Capture the cell that displays the provided text and extract its [X, Y] central coordinate. 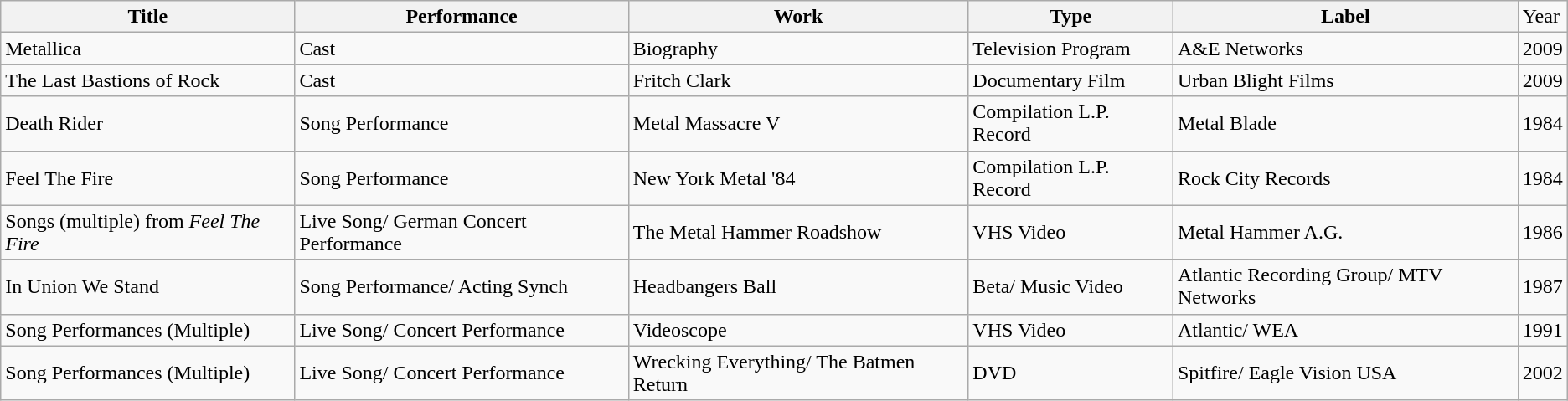
A&E Networks [1345, 49]
Work [798, 17]
Beta/ Music Video [1070, 286]
Fritch Clark [798, 80]
Death Rider [147, 124]
1991 [1543, 330]
DVD [1070, 373]
Wrecking Everything/ The Batmen Return [798, 373]
Songs (multiple) from Feel The Fire [147, 233]
Spitfire/ Eagle Vision USA [1345, 373]
Atlantic Recording Group/ MTV Networks [1345, 286]
1986 [1543, 233]
Urban Blight Films [1345, 80]
Rock City Records [1345, 177]
Documentary Film [1070, 80]
In Union We Stand [147, 286]
Metal Hammer A.G. [1345, 233]
1987 [1543, 286]
Biography [798, 49]
Atlantic/ WEA [1345, 330]
The Metal Hammer Roadshow [798, 233]
2002 [1543, 373]
Label [1345, 17]
New York Metal '84 [798, 177]
Television Program [1070, 49]
Metal Massacre V [798, 124]
Feel The Fire [147, 177]
The Last Bastions of Rock [147, 80]
Headbangers Ball [798, 286]
Live Song/ German Concert Performance [462, 233]
Metallica [147, 49]
Song Performance/ Acting Synch [462, 286]
Title [147, 17]
Metal Blade [1345, 124]
Performance [462, 17]
Year [1543, 17]
Type [1070, 17]
Videoscope [798, 330]
